Output the (x, y) coordinate of the center of the cell containing the given text.  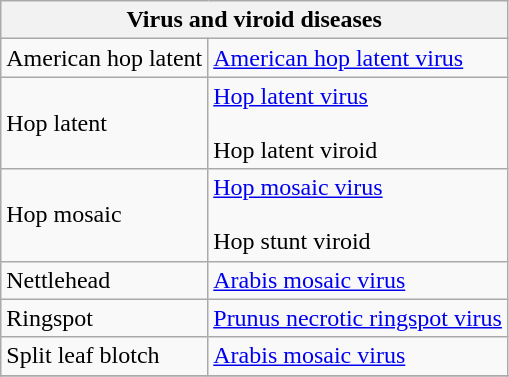
Hop mosaic (104, 215)
Hop mosaic virus Hop stunt viroid (358, 215)
American hop latent virus (358, 58)
Split leaf blotch (104, 356)
Ringspot (104, 318)
Hop latent virus Hop latent viroid (358, 123)
Hop latent (104, 123)
American hop latent (104, 58)
Nettlehead (104, 280)
Virus and viroid diseases (254, 20)
Prunus necrotic ringspot virus (358, 318)
